Extract the [X, Y] coordinate from the center of the cell holding the provided text.  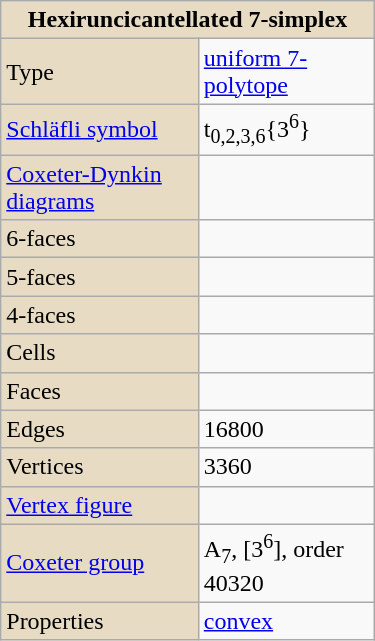
Cells [100, 353]
Vertex figure [100, 505]
Faces [100, 391]
uniform 7-polytope [286, 72]
3360 [286, 467]
A7, [36], order 40320 [286, 563]
5-faces [100, 277]
Schläfli symbol [100, 130]
16800 [286, 429]
4-faces [100, 315]
Type [100, 72]
6-faces [100, 239]
Vertices [100, 467]
Hexiruncicantellated 7-simplex [188, 20]
convex [286, 621]
Properties [100, 621]
t0,2,3,6{36} [286, 130]
Edges [100, 429]
Coxeter-Dynkin diagrams [100, 188]
Coxeter group [100, 563]
